Pinpoint the cell where the given text exists, returning its [X, Y] midpoint coordinate. 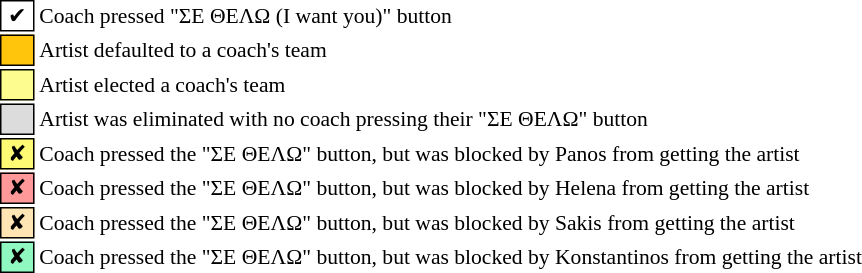
✔ [18, 16]
